Detect which cell encompasses the target text, then output its [X, Y] center coordinate. 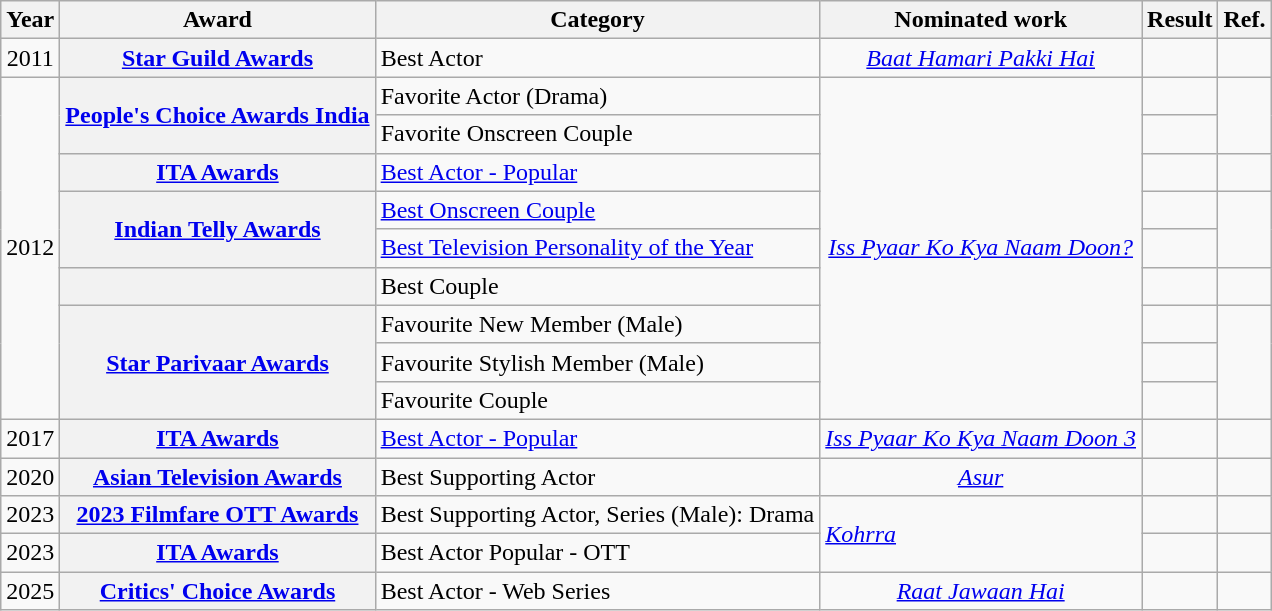
Ref. [1244, 20]
Critics' Choice Awards [218, 591]
Favourite Couple [598, 400]
Best Supporting Actor, Series (Male): Drama [598, 515]
2023 Filmfare OTT Awards [218, 515]
Category [598, 20]
2011 [30, 58]
2017 [30, 438]
Best Television Personality of the Year [598, 248]
Favorite Onscreen Couple [598, 134]
Result [1180, 20]
Indian Telly Awards [218, 229]
Kohrra [981, 534]
Best Onscreen Couple [598, 210]
Favourite Stylish Member (Male) [598, 362]
People's Choice Awards India [218, 115]
Best Supporting Actor [598, 477]
Star Guild Awards [218, 58]
Asur [981, 477]
2025 [30, 591]
Baat Hamari Pakki Hai [981, 58]
Favorite Actor (Drama) [598, 96]
2012 [30, 248]
Raat Jawaan Hai [981, 591]
Award [218, 20]
Best Actor - Web Series [598, 591]
Year [30, 20]
Best Actor Popular - OTT [598, 553]
Asian Television Awards [218, 477]
Iss Pyaar Ko Kya Naam Doon 3 [981, 438]
Favourite New Member (Male) [598, 324]
Nominated work [981, 20]
Iss Pyaar Ko Kya Naam Doon? [981, 248]
2020 [30, 477]
Best Actor [598, 58]
Star Parivaar Awards [218, 362]
Best Couple [598, 286]
